Return [X, Y] of the center of cell containing provided text 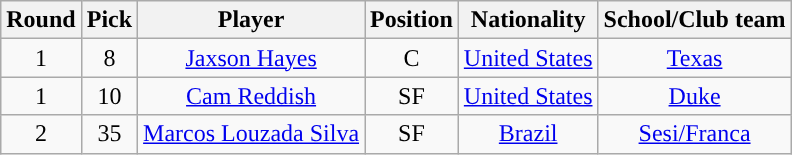
Marcos Louzada Silva [252, 134]
Texas [694, 58]
Round [41, 20]
C [412, 58]
Jaxson Hayes [252, 58]
Player [252, 20]
Cam Reddish [252, 96]
Brazil [528, 134]
Position [412, 20]
School/Club team [694, 20]
Duke [694, 96]
Nationality [528, 20]
2 [41, 134]
Sesi/Franca [694, 134]
8 [109, 58]
35 [109, 134]
10 [109, 96]
Pick [109, 20]
